Identify which cell holds the provided text, then report its (X, Y) central coordinate. 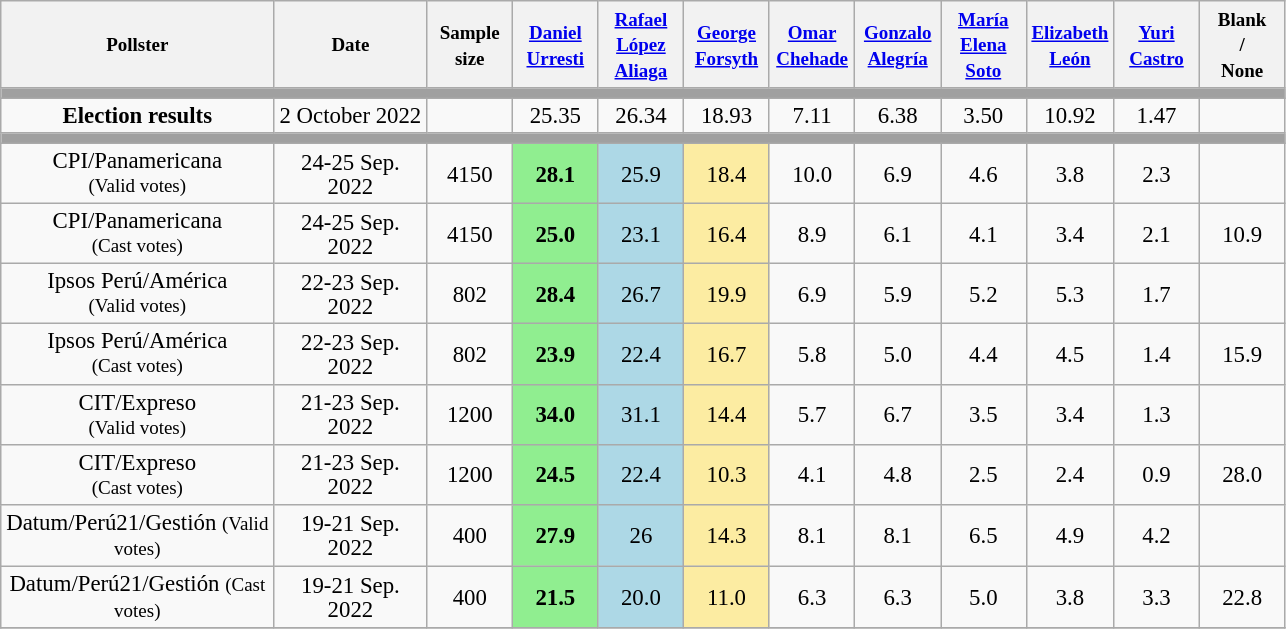
26.7 (641, 294)
31.1 (641, 414)
George Forsyth (727, 44)
4.8 (898, 474)
CPI/Panamericana (Cast votes) (138, 234)
1.4 (1157, 354)
3.3 (1157, 597)
6.5 (983, 535)
10.9 (1242, 234)
26.34 (641, 116)
15.9 (1242, 354)
2 October 2022 (350, 116)
Omar Chehade (812, 44)
4.4 (983, 354)
6.7 (898, 414)
Rafael López Aliaga (641, 44)
25.9 (641, 174)
5.8 (812, 354)
2.4 (1070, 474)
18.93 (727, 116)
5.2 (983, 294)
10.0 (812, 174)
Election results (138, 116)
Datum/Perú21/Gestión (Valid votes) (138, 535)
21.5 (556, 597)
8.9 (812, 234)
Ipsos Perú/América (Cast votes) (138, 354)
11.0 (727, 597)
1.7 (1157, 294)
23.1 (641, 234)
2.1 (1157, 234)
28.0 (1242, 474)
CPI/Panamericana (Valid votes) (138, 174)
2.3 (1157, 174)
22.8 (1242, 597)
14.4 (727, 414)
Sample size (470, 44)
Date (350, 44)
3.50 (983, 116)
4.2 (1157, 535)
10.92 (1070, 116)
5.7 (812, 414)
20.0 (641, 597)
4.6 (983, 174)
Gonzalo Alegría (898, 44)
16.7 (727, 354)
Pollster (138, 44)
14.3 (727, 535)
23.9 (556, 354)
28.1 (556, 174)
María Elena Soto (983, 44)
10.3 (727, 474)
3.5 (983, 414)
16.4 (727, 234)
18.4 (727, 174)
CIT/Expreso (Cast votes) (138, 474)
25.0 (556, 234)
4.5 (1070, 354)
4.9 (1070, 535)
5.3 (1070, 294)
1.3 (1157, 414)
2.5 (983, 474)
Ipsos Perú/América (Valid votes) (138, 294)
26 (641, 535)
24.5 (556, 474)
Daniel Urresti (556, 44)
Yuri Castro (1157, 44)
0.9 (1157, 474)
34.0 (556, 414)
28.4 (556, 294)
Datum/Perú21/Gestión (Cast votes) (138, 597)
Elizabeth León (1070, 44)
Blank/None (1242, 44)
7.11 (812, 116)
6.38 (898, 116)
19.9 (727, 294)
5.9 (898, 294)
CIT/Expreso (Valid votes) (138, 414)
25.35 (556, 116)
1.47 (1157, 116)
27.9 (556, 535)
6.1 (898, 234)
